Search for the cell housing the specified text and yield its (X, Y) center coordinate. 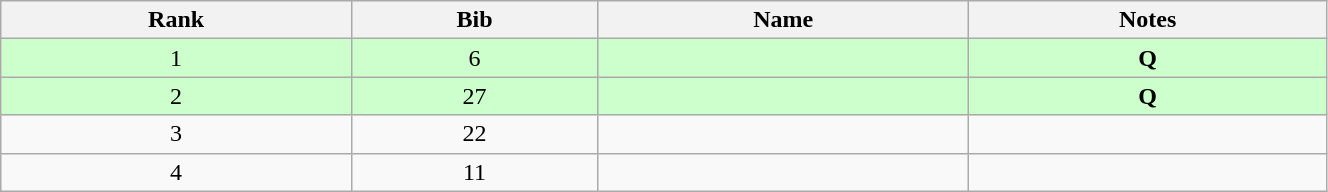
Bib (474, 20)
Rank (176, 20)
11 (474, 172)
Name (784, 20)
4 (176, 172)
27 (474, 96)
3 (176, 134)
Notes (1148, 20)
2 (176, 96)
1 (176, 58)
22 (474, 134)
6 (474, 58)
